Output the [X, Y] coordinate of the center of the cell containing the given text.  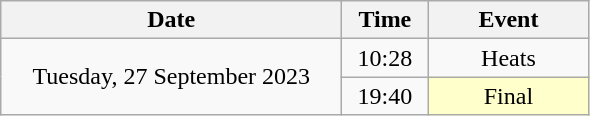
10:28 [385, 58]
Heats [508, 58]
Event [508, 20]
Tuesday, 27 September 2023 [172, 77]
Final [508, 96]
Time [385, 20]
19:40 [385, 96]
Date [172, 20]
